Extract the [X, Y] coordinate from the center of the cell holding the provided text.  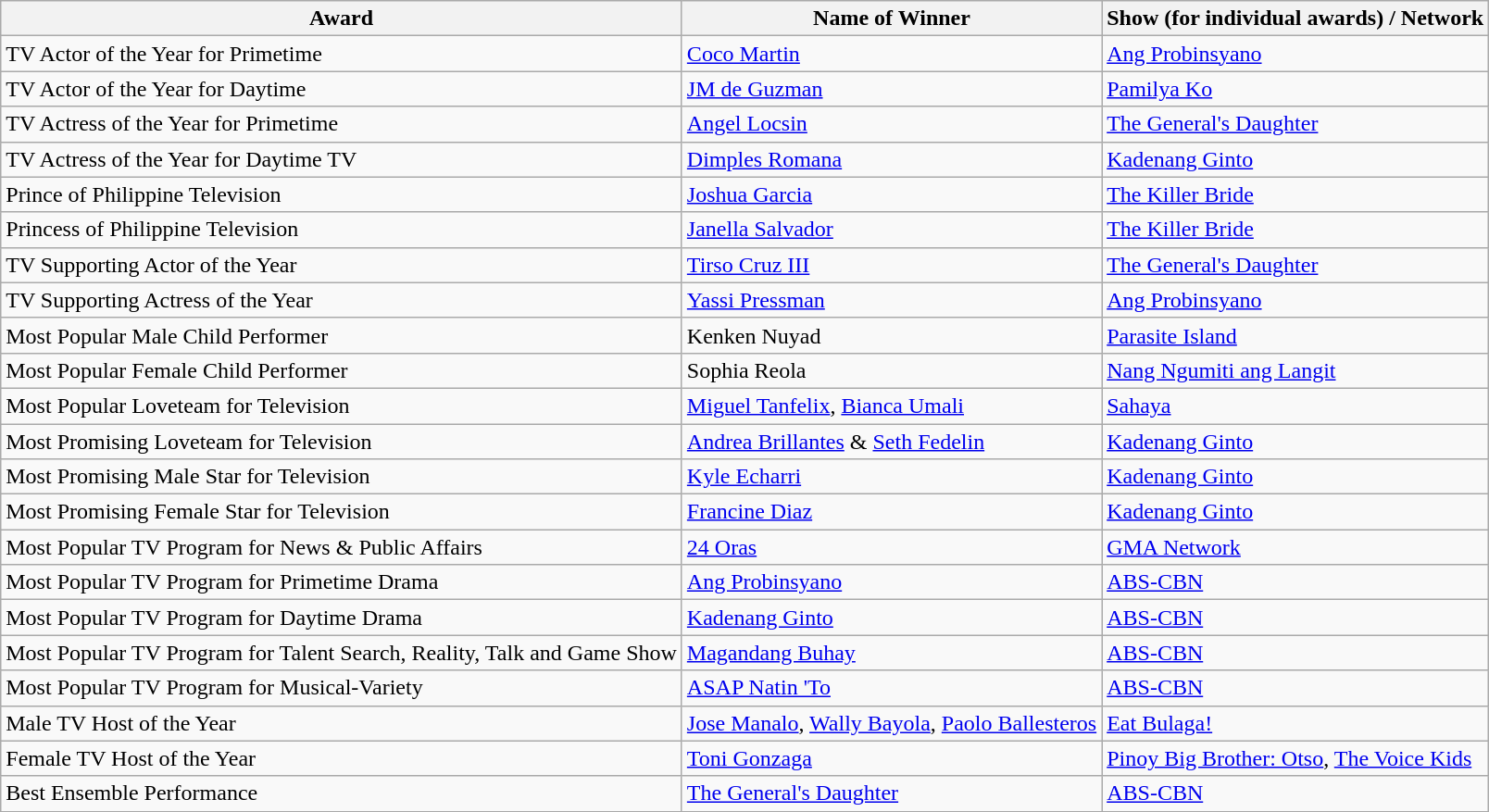
Janella Salvador [891, 230]
Female TV Host of the Year [342, 758]
Angel Locsin [891, 124]
Sahaya [1295, 406]
TV Actress of the Year for Primetime [342, 124]
Most Popular TV Program for Musical-Variety [342, 688]
Best Ensemble Performance [342, 793]
Toni Gonzaga [891, 758]
TV Supporting Actor of the Year [342, 265]
Jose Manalo, Wally Bayola, Paolo Ballesteros [891, 723]
24 Oras [891, 547]
Francine Diaz [891, 512]
Andrea Brillantes & Seth Fedelin [891, 442]
JM de Guzman [891, 89]
Tirso Cruz III [891, 265]
Most Popular TV Program for Daytime Drama [342, 618]
Most Popular Female Child Performer [342, 370]
Most Popular Male Child Performer [342, 335]
Yassi Pressman [891, 300]
Name of Winner [891, 19]
Sophia Reola [891, 370]
ASAP Natin 'To [891, 688]
Show (for individual awards) / Network [1295, 19]
Coco Martin [891, 54]
Nang Ngumiti ang Langit [1295, 370]
Kenken Nuyad [891, 335]
TV Supporting Actress of the Year [342, 300]
GMA Network [1295, 547]
Pamilya Ko [1295, 89]
Princess of Philippine Television [342, 230]
Most Promising Female Star for Television [342, 512]
Award [342, 19]
Most Popular TV Program for News & Public Affairs [342, 547]
Male TV Host of the Year [342, 723]
Prince of Philippine Television [342, 194]
Most Popular TV Program for Talent Search, Reality, Talk and Game Show [342, 653]
Most Promising Male Star for Television [342, 477]
Kyle Echarri [891, 477]
Dimples Romana [891, 159]
Parasite Island [1295, 335]
Most Popular TV Program for Primetime Drama [342, 582]
Eat Bulaga! [1295, 723]
Magandang Buhay [891, 653]
TV Actress of the Year for Daytime TV [342, 159]
Joshua Garcia [891, 194]
Miguel Tanfelix, Bianca Umali [891, 406]
Pinoy Big Brother: Otso, The Voice Kids [1295, 758]
Most Popular Loveteam for Television [342, 406]
TV Actor of the Year for Primetime [342, 54]
TV Actor of the Year for Daytime [342, 89]
Most Promising Loveteam for Television [342, 442]
